Extract the [x, y] coordinate from the center of the cell holding the provided text.  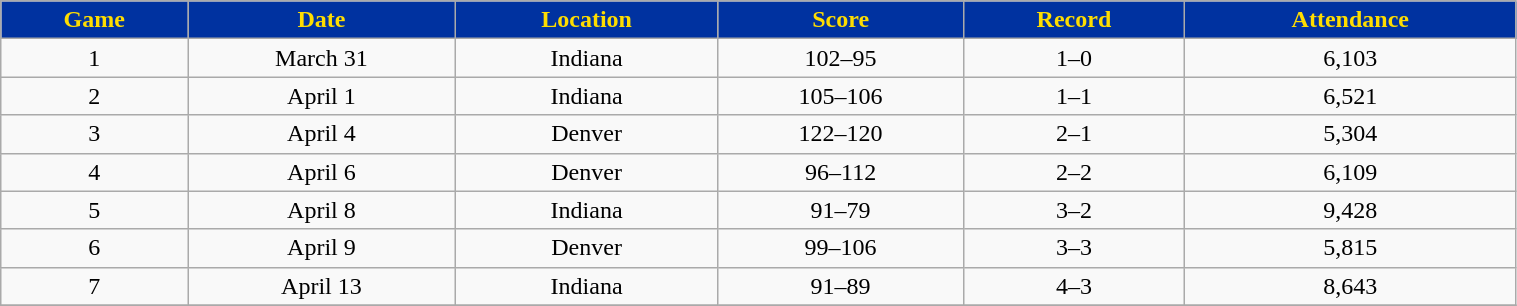
6,109 [1350, 172]
6,103 [1350, 58]
9,428 [1350, 210]
1–1 [1074, 96]
99–106 [840, 248]
91–79 [840, 210]
91–89 [840, 286]
3–2 [1074, 210]
April 13 [322, 286]
Score [840, 20]
Location [586, 20]
April 4 [322, 134]
4 [94, 172]
Game [94, 20]
2–2 [1074, 172]
3–3 [1074, 248]
5,815 [1350, 248]
3 [94, 134]
6 [94, 248]
5,304 [1350, 134]
6,521 [1350, 96]
April 6 [322, 172]
102–95 [840, 58]
105–106 [840, 96]
2 [94, 96]
7 [94, 286]
March 31 [322, 58]
April 8 [322, 210]
96–112 [840, 172]
Attendance [1350, 20]
2–1 [1074, 134]
122–120 [840, 134]
8,643 [1350, 286]
April 9 [322, 248]
1 [94, 58]
1–0 [1074, 58]
5 [94, 210]
Date [322, 20]
April 1 [322, 96]
4–3 [1074, 286]
Record [1074, 20]
